Output the [X, Y] coordinate of the center of the cell containing the given text.  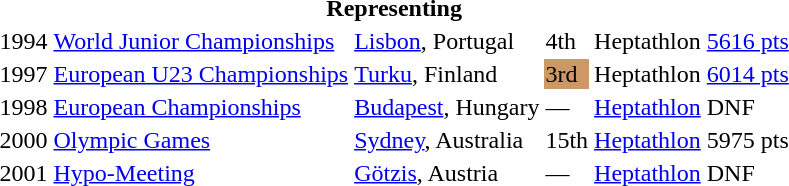
European Championships [201, 107]
Lisbon, Portugal [447, 41]
Olympic Games [201, 140]
— [567, 107]
Budapest, Hungary [447, 107]
15th [567, 140]
European U23 Championships [201, 74]
Turku, Finland [447, 74]
4th [567, 41]
Sydney, Australia [447, 140]
3rd [567, 74]
World Junior Championships [201, 41]
